Search for the cell housing the specified text and yield its [x, y] center coordinate. 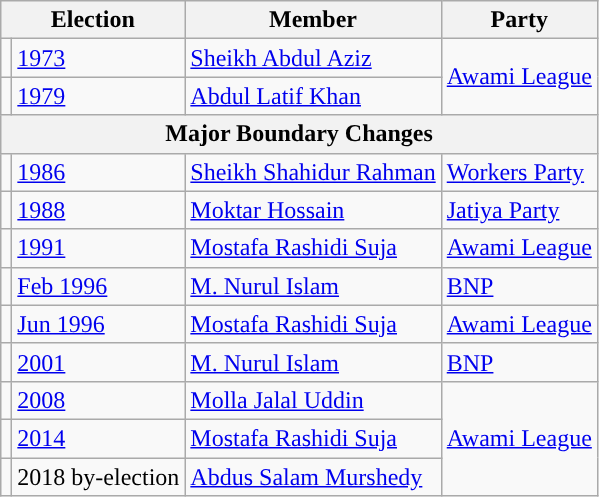
Abdul Latif Khan [313, 96]
2014 [98, 438]
Feb 1996 [98, 286]
Election [93, 20]
Jun 1996 [98, 324]
Molla Jalal Uddin [313, 400]
Moktar Hossain [313, 210]
1991 [98, 248]
Major Boundary Changes [300, 134]
2008 [98, 400]
1979 [98, 96]
Party [519, 20]
2018 by-election [98, 477]
Workers Party [519, 172]
Sheikh Abdul Aziz [313, 58]
2001 [98, 362]
Jatiya Party [519, 210]
Abdus Salam Murshedy [313, 477]
Member [313, 20]
1973 [98, 58]
1988 [98, 210]
1986 [98, 172]
Sheikh Shahidur Rahman [313, 172]
